Output the (X, Y) coordinate of the center of the cell containing the given text.  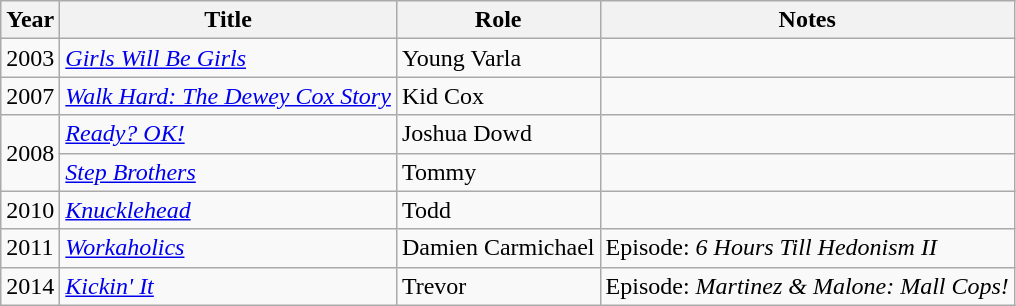
Walk Hard: The Dewey Cox Story (228, 96)
Role (498, 20)
Joshua Dowd (498, 134)
Knucklehead (228, 210)
2014 (30, 286)
Episode: Martinez & Malone: Mall Cops! (807, 286)
Kickin' It (228, 286)
Ready? OK! (228, 134)
Girls Will Be Girls (228, 58)
2008 (30, 153)
2010 (30, 210)
2011 (30, 248)
Step Brothers (228, 172)
Todd (498, 210)
2003 (30, 58)
Tommy (498, 172)
Notes (807, 20)
Young Varla (498, 58)
Trevor (498, 286)
Year (30, 20)
2007 (30, 96)
Workaholics (228, 248)
Title (228, 20)
Damien Carmichael (498, 248)
Kid Cox (498, 96)
Episode: 6 Hours Till Hedonism II (807, 248)
